Pinpoint the cell where the given text exists, returning its [x, y] midpoint coordinate. 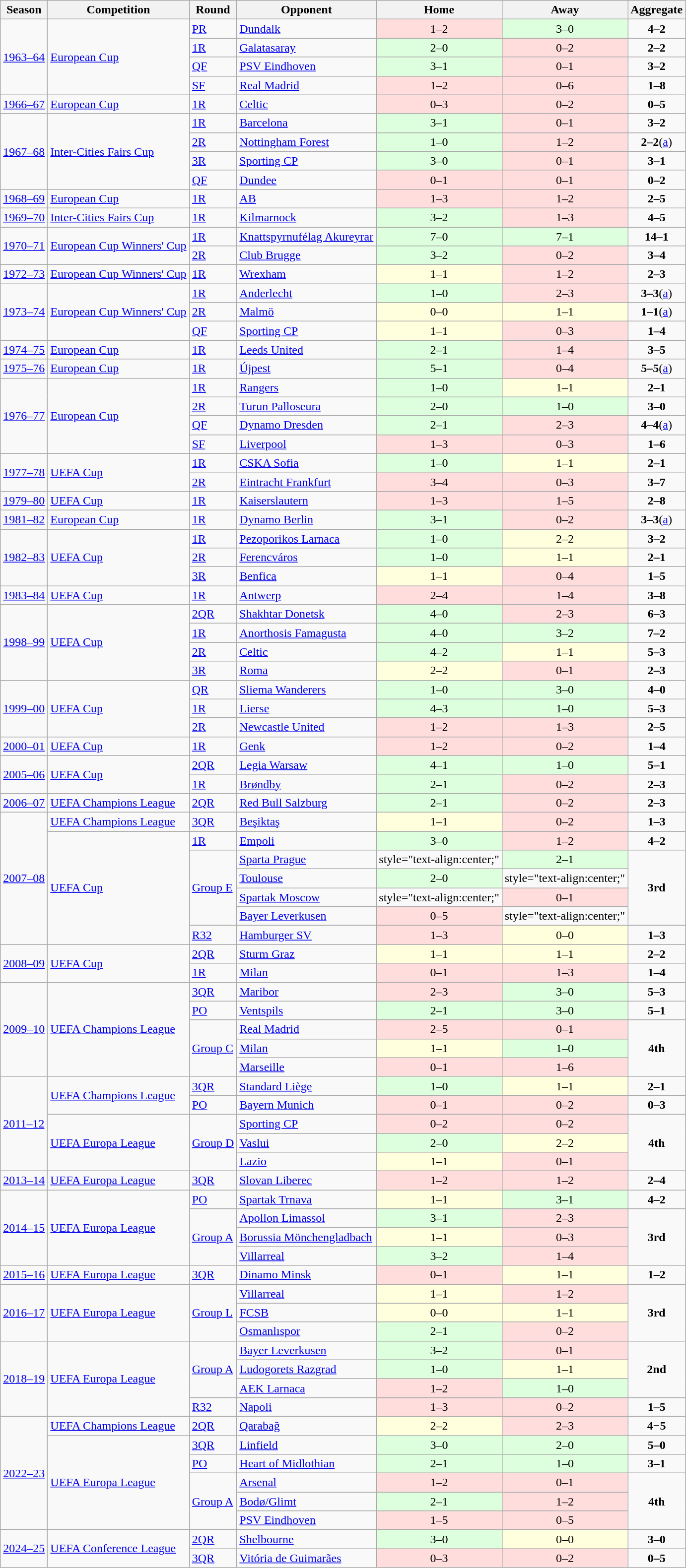
Osmanlıspor [307, 1331]
4–4(a) [657, 425]
1983–84 [24, 595]
Shakhtar Donetsk [307, 614]
Roma [307, 671]
1966–67 [24, 104]
Sturm Graz [307, 954]
7–2 [657, 633]
Rangers [307, 387]
Dynamo Berlin [307, 519]
CSKA Sofia [307, 463]
Eintracht Frankfurt [307, 482]
QR [213, 690]
Borussia Mönchengladbach [307, 1237]
Toulouse [307, 878]
Nottingham Forest [307, 142]
2–2(a) [657, 142]
Sparta Prague [307, 860]
FCSB [307, 1313]
6–3 [657, 614]
1999–00 [24, 708]
1977–78 [24, 472]
Lazio [307, 1162]
Liverpool [307, 444]
1–8 [657, 85]
Dundalk [307, 29]
4–1 [439, 765]
Round [213, 10]
1963–64 [24, 57]
Galatasaray [307, 48]
Bodø/Glimt [307, 1502]
Arsenal [307, 1483]
Newcastle United [307, 727]
1979–80 [24, 501]
Red Bull Salzburg [307, 803]
1982–83 [24, 557]
Ventspils [307, 1010]
Benfica [307, 576]
2000–01 [24, 746]
1–1(a) [657, 312]
2024–25 [24, 1549]
2005–06 [24, 774]
Dynamo Dresden [307, 425]
Home [439, 10]
3–8 [657, 595]
Ferencváros [307, 558]
Napoli [307, 1407]
2009–10 [24, 1029]
1972–73 [24, 274]
Újpest [307, 369]
Beşiktaş [307, 821]
Spartak Trnava [307, 1199]
1976–77 [24, 416]
Leeds United [307, 350]
PR [213, 29]
7–0 [439, 237]
Turun Palloseura [307, 406]
Group E [213, 888]
2013–14 [24, 1181]
1998–99 [24, 642]
4−5 [657, 1426]
Shelbourne [307, 1539]
Heart of Midlothian [307, 1464]
1975–76 [24, 369]
Sliema Wanderers [307, 690]
Marseille [307, 1067]
Empoli [307, 841]
Vaslui [307, 1142]
Barcelona [307, 123]
2011–12 [24, 1124]
14–1 [657, 237]
5–5(a) [657, 369]
Group D [213, 1142]
3–5 [657, 350]
AB [307, 198]
2018–19 [24, 1379]
2008–09 [24, 963]
Group L [213, 1313]
1968–69 [24, 198]
Standard Liège [307, 1086]
Hamburger SV [307, 935]
Away [565, 10]
Lierse [307, 708]
4–3 [439, 708]
4–5 [657, 217]
Malmö [307, 312]
UEFA Conference League [118, 1549]
Pezoporikos Larnaca [307, 538]
Aggregate [657, 10]
2022–23 [24, 1473]
1974–75 [24, 350]
Maribor [307, 992]
Competition [118, 10]
Season [24, 10]
1970–71 [24, 246]
Kilmarnock [307, 217]
2006–07 [24, 803]
Anderlecht [307, 293]
Club Brugge [307, 255]
Legia Warsaw [307, 765]
7–1 [565, 237]
Apollon Limassol [307, 1218]
Vitória de Guimarães [307, 1558]
Genk [307, 746]
Dundee [307, 180]
Brøndby [307, 784]
Wrexham [307, 274]
0–6 [565, 85]
Ludogorets Razgrad [307, 1369]
Dinamo Minsk [307, 1275]
2–8 [657, 501]
Kaiserslautern [307, 501]
AEK Larnaca [307, 1388]
2nd [657, 1369]
1969–70 [24, 217]
Spartak Moscow [307, 897]
Qarabağ [307, 1426]
Group C [213, 1048]
Bayern Munich [307, 1105]
Opponent [307, 10]
Knattspyrnufélag Akureyrar [307, 237]
Antwerp [307, 595]
Linfield [307, 1445]
3–7 [657, 482]
1967–68 [24, 151]
2014–15 [24, 1228]
1981–82 [24, 519]
2015–16 [24, 1275]
2016–17 [24, 1313]
Slovan Liberec [307, 1181]
2007–08 [24, 878]
Anorthosis Famagusta [307, 633]
5–0 [657, 1445]
1973–74 [24, 312]
